For the text-containing cell, return its midpoint in (x, y) coordinate format. 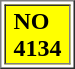
NO 4134 (37, 34)
